Extract the [X, Y] coordinate from the center of the cell holding the provided text.  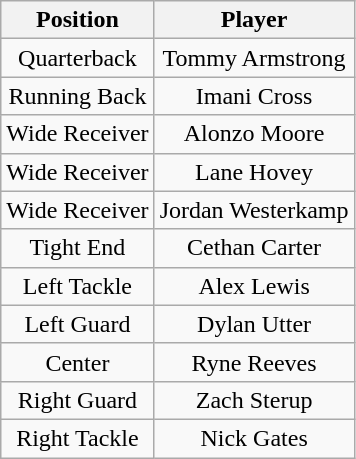
Center [78, 362]
Tommy Armstrong [254, 58]
Left Guard [78, 324]
Quarterback [78, 58]
Player [254, 20]
Zach Sterup [254, 400]
Imani Cross [254, 96]
Alonzo Moore [254, 134]
Dylan Utter [254, 324]
Lane Hovey [254, 172]
Jordan Westerkamp [254, 210]
Right Guard [78, 400]
Running Back [78, 96]
Tight End [78, 248]
Ryne Reeves [254, 362]
Alex Lewis [254, 286]
Left Tackle [78, 286]
Position [78, 20]
Right Tackle [78, 438]
Nick Gates [254, 438]
Cethan Carter [254, 248]
